Return the (x, y) coordinate for the center point of the cell that contains the specified text.  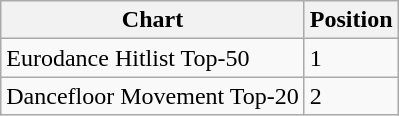
Position (351, 20)
Dancefloor Movement Top-20 (153, 96)
2 (351, 96)
Chart (153, 20)
Eurodance Hitlist Top-50 (153, 58)
1 (351, 58)
